Return (X, Y) of the center of cell containing provided text 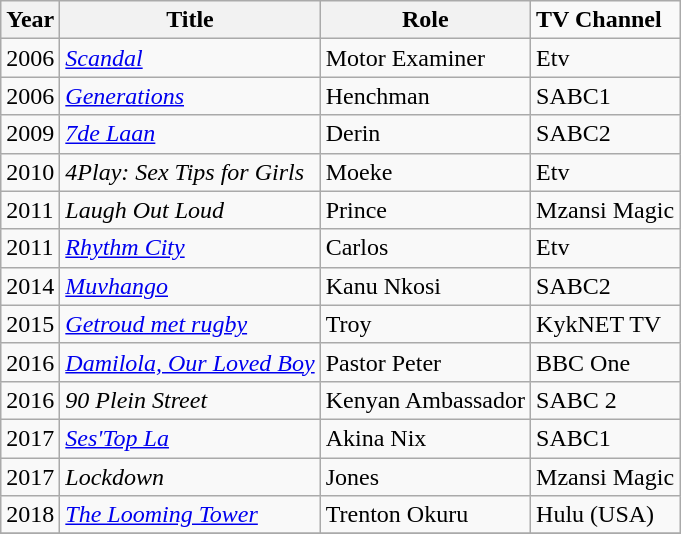
Kanu Nkosi (425, 286)
KykNET TV (606, 324)
4Play: Sex Tips for Girls (190, 172)
2009 (30, 134)
Motor Examiner (425, 58)
Muvhango (190, 286)
Damilola, Our Loved Boy (190, 362)
Lockdown (190, 477)
BBC One (606, 362)
Title (190, 20)
Role (425, 20)
Carlos (425, 248)
Derin (425, 134)
Henchman (425, 96)
Prince (425, 210)
SABC 2 (606, 400)
90 Plein Street (190, 400)
Moeke (425, 172)
Akina Nix (425, 438)
TV Channel (606, 20)
2018 (30, 515)
Troy (425, 324)
7de Laan (190, 134)
Pastor Peter (425, 362)
Jones (425, 477)
Scandal (190, 58)
2015 (30, 324)
Ses'Top La (190, 438)
2010 (30, 172)
The Looming Tower (190, 515)
2014 (30, 286)
Hulu (USA) (606, 515)
Year (30, 20)
Rhythm City (190, 248)
Trenton Okuru (425, 515)
Generations (190, 96)
Getroud met rugby (190, 324)
Laugh Out Loud (190, 210)
Kenyan Ambassador (425, 400)
